Pinpoint the cell where the given text exists, returning its (X, Y) midpoint coordinate. 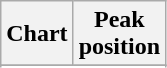
Peakposition (119, 34)
Chart (37, 34)
